Output the (X, Y) coordinate of the center of the cell containing the given text.  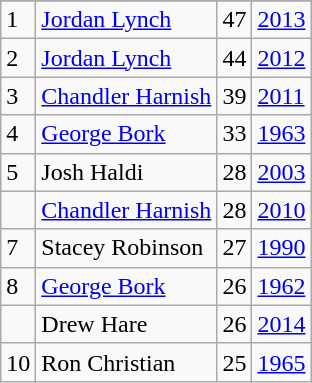
47 (234, 20)
4 (18, 134)
2 (18, 58)
5 (18, 172)
33 (234, 134)
2014 (282, 324)
1963 (282, 134)
3 (18, 96)
Ron Christian (126, 362)
1 (18, 20)
2011 (282, 96)
10 (18, 362)
2013 (282, 20)
27 (234, 248)
2003 (282, 172)
7 (18, 248)
2012 (282, 58)
39 (234, 96)
8 (18, 286)
44 (234, 58)
Stacey Robinson (126, 248)
25 (234, 362)
1962 (282, 286)
Drew Hare (126, 324)
1990 (282, 248)
2010 (282, 210)
1965 (282, 362)
Josh Haldi (126, 172)
